From the cell containing the given text, extract its center point as [x, y] coordinate. 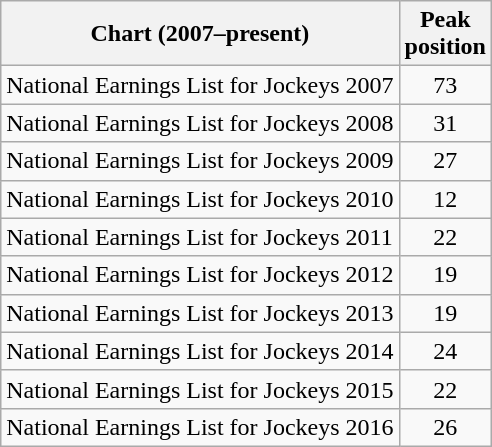
National Earnings List for Jockeys 2016 [200, 427]
National Earnings List for Jockeys 2012 [200, 275]
26 [445, 427]
27 [445, 161]
National Earnings List for Jockeys 2013 [200, 313]
National Earnings List for Jockeys 2009 [200, 161]
Chart (2007–present) [200, 34]
31 [445, 123]
Peakposition [445, 34]
National Earnings List for Jockeys 2015 [200, 389]
73 [445, 85]
12 [445, 199]
National Earnings List for Jockeys 2010 [200, 199]
National Earnings List for Jockeys 2008 [200, 123]
National Earnings List for Jockeys 2007 [200, 85]
National Earnings List for Jockeys 2011 [200, 237]
24 [445, 351]
National Earnings List for Jockeys 2014 [200, 351]
